For the text-containing cell, return its midpoint in [X, Y] coordinate format. 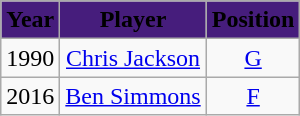
Ben Simmons [133, 96]
Chris Jackson [133, 58]
G [253, 58]
Player [133, 20]
Position [253, 20]
Year [30, 20]
2016 [30, 96]
1990 [30, 58]
F [253, 96]
